Find where the given text appears and provide that cell's center as [x, y] coordinate. 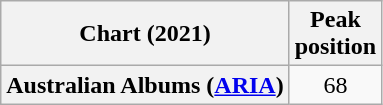
68 [335, 85]
Australian Albums (ARIA) [145, 85]
Peakposition [335, 34]
Chart (2021) [145, 34]
